Provide the [X, Y] coordinate of the cell's center where the given text is located.  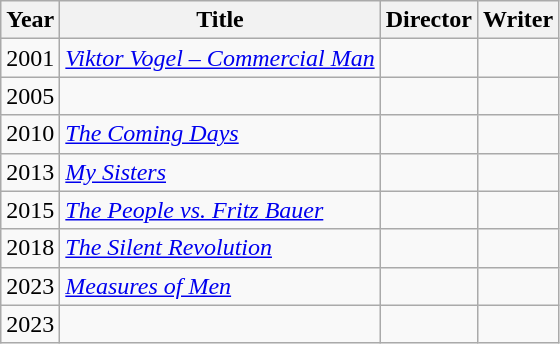
2015 [30, 210]
The People vs. Fritz Bauer [220, 210]
The Coming Days [220, 134]
2013 [30, 172]
Director [428, 20]
Title [220, 20]
2010 [30, 134]
Year [30, 20]
Measures of Men [220, 286]
Viktor Vogel – Commercial Man [220, 58]
The Silent Revolution [220, 248]
2001 [30, 58]
My Sisters [220, 172]
2005 [30, 96]
2018 [30, 248]
Writer [518, 20]
